From the cell containing the given text, extract its center point as [X, Y] coordinate. 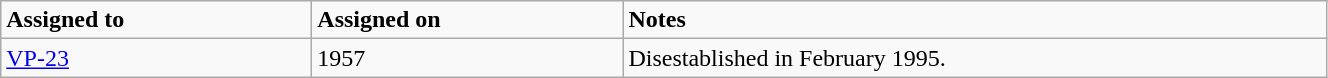
Disestablished in February 1995. [975, 58]
VP-23 [156, 58]
Notes [975, 20]
Assigned on [468, 20]
Assigned to [156, 20]
1957 [468, 58]
